From the cell containing the given text, extract its center point as [x, y] coordinate. 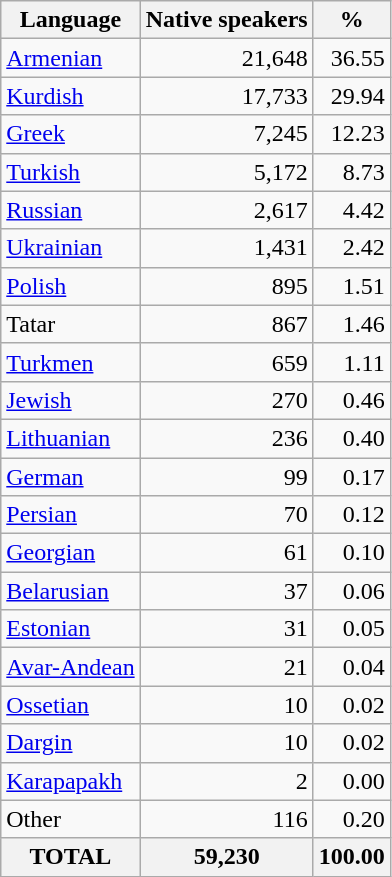
1.11 [352, 362]
21 [226, 667]
5,172 [226, 172]
Karapapakh [70, 781]
0.05 [352, 629]
Turkmen [70, 362]
TOTAL [70, 857]
2.42 [352, 248]
37 [226, 591]
1,431 [226, 248]
Lithuanian [70, 438]
59,230 [226, 857]
36.55 [352, 58]
17,733 [226, 96]
0.04 [352, 667]
Native speakers [226, 20]
0.46 [352, 400]
Russian [70, 210]
1.51 [352, 286]
Georgian [70, 553]
% [352, 20]
Dargin [70, 743]
0.12 [352, 515]
Language [70, 20]
Estonian [70, 629]
Belarusian [70, 591]
Ossetian [70, 705]
German [70, 477]
31 [226, 629]
Polish [70, 286]
8.73 [352, 172]
Tatar [70, 324]
116 [226, 819]
2 [226, 781]
4.42 [352, 210]
61 [226, 553]
Armenian [70, 58]
100.00 [352, 857]
Persian [70, 515]
236 [226, 438]
Jewish [70, 400]
0.40 [352, 438]
1.46 [352, 324]
21,648 [226, 58]
70 [226, 515]
0.06 [352, 591]
Turkish [70, 172]
Kurdish [70, 96]
659 [226, 362]
Greek [70, 134]
0.10 [352, 553]
867 [226, 324]
12.23 [352, 134]
99 [226, 477]
0.20 [352, 819]
29.94 [352, 96]
270 [226, 400]
Other [70, 819]
Avar-Andean [70, 667]
2,617 [226, 210]
0.17 [352, 477]
7,245 [226, 134]
Ukrainian [70, 248]
895 [226, 286]
0.00 [352, 781]
